Output the [x, y] coordinate of the center of the cell containing the given text.  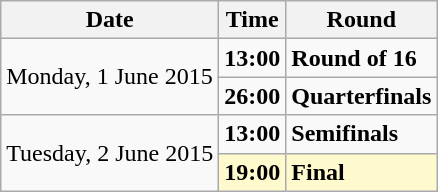
26:00 [252, 96]
Quarterfinals [362, 96]
19:00 [252, 172]
Round of 16 [362, 58]
Monday, 1 June 2015 [110, 77]
Round [362, 20]
Tuesday, 2 June 2015 [110, 153]
Date [110, 20]
Final [362, 172]
Semifinals [362, 134]
Time [252, 20]
